For the text-containing cell, return its midpoint in [x, y] coordinate format. 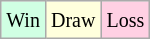
Draw [72, 20]
Loss [126, 20]
Win [24, 20]
